Determine the (X, Y) coordinate at the center of the cell enclosing the given text.  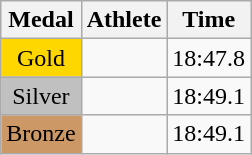
Time (209, 20)
Silver (41, 96)
Gold (41, 58)
Medal (41, 20)
Bronze (41, 134)
18:47.8 (209, 58)
Athlete (124, 20)
